Provide the [X, Y] coordinate of the cell's center where the given text is located.  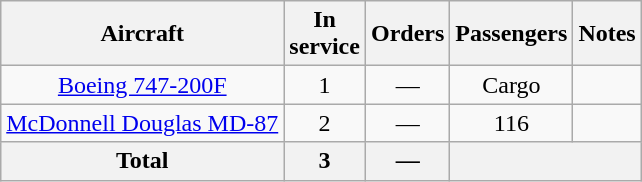
Cargo [512, 85]
Passengers [512, 34]
Total [142, 161]
1 [325, 85]
Boeing 747-200F [142, 85]
Orders [407, 34]
Aircraft [142, 34]
In service [325, 34]
3 [325, 161]
McDonnell Douglas MD-87 [142, 123]
Notes [607, 34]
116 [512, 123]
2 [325, 123]
